Return [X, Y] of the center of cell containing provided text 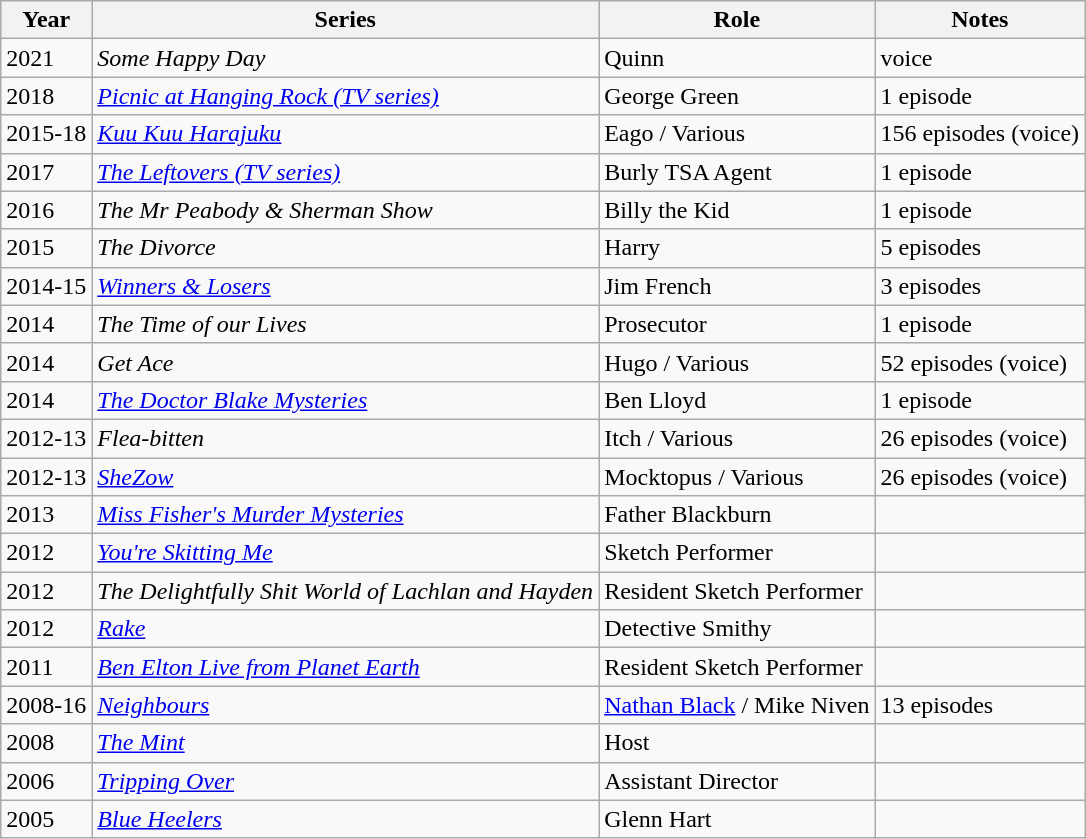
Eago / Various [737, 134]
Role [737, 20]
Billy the Kid [737, 210]
Father Blackburn [737, 515]
Nathan Black / Mike Niven [737, 705]
2015 [46, 248]
Kuu Kuu Harajuku [346, 134]
Hugo / Various [737, 362]
Tripping Over [346, 781]
2008-16 [46, 705]
Picnic at Hanging Rock (TV series) [346, 96]
The Doctor Blake Mysteries [346, 400]
Rake [346, 629]
Miss Fisher's Murder Mysteries [346, 515]
Winners & Losers [346, 286]
2011 [46, 667]
voice [980, 58]
Notes [980, 20]
52 episodes (voice) [980, 362]
Itch / Various [737, 438]
Host [737, 743]
The Leftovers (TV series) [346, 172]
2021 [46, 58]
2015-18 [46, 134]
The Divorce [346, 248]
2016 [46, 210]
Mocktopus / Various [737, 477]
SheZow [346, 477]
Neighbours [346, 705]
Year [46, 20]
Glenn Hart [737, 819]
2017 [46, 172]
Series [346, 20]
You're Skitting Me [346, 553]
Ben Elton Live from Planet Earth [346, 667]
Burly TSA Agent [737, 172]
George Green [737, 96]
Harry [737, 248]
The Mint [346, 743]
13 episodes [980, 705]
Flea-bitten [346, 438]
The Delightfully Shit World of Lachlan and Hayden [346, 591]
2008 [46, 743]
Some Happy Day [346, 58]
5 episodes [980, 248]
2006 [46, 781]
2014-15 [46, 286]
Get Ace [346, 362]
2013 [46, 515]
Ben Lloyd [737, 400]
The Mr Peabody & Sherman Show [346, 210]
Quinn [737, 58]
3 episodes [980, 286]
Assistant Director [737, 781]
Blue Heelers [346, 819]
2005 [46, 819]
Detective Smithy [737, 629]
Prosecutor [737, 324]
Sketch Performer [737, 553]
156 episodes (voice) [980, 134]
The Time of our Lives [346, 324]
2018 [46, 96]
Jim French [737, 286]
